From the cell containing the given text, extract its center point as [x, y] coordinate. 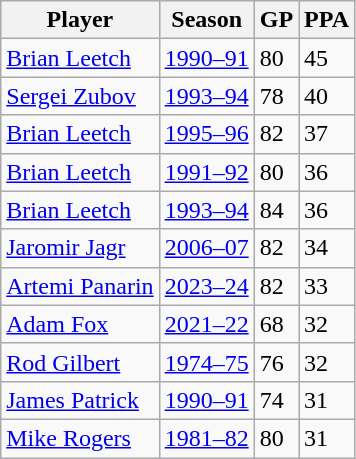
68 [276, 324]
76 [276, 362]
Rod Gilbert [80, 362]
1995–96 [206, 134]
2021–22 [206, 324]
GP [276, 20]
Player [80, 20]
Sergei Zubov [80, 96]
2023–24 [206, 286]
Mike Rogers [80, 438]
1991–92 [206, 172]
Artemi Panarin [80, 286]
33 [327, 286]
Jaromir Jagr [80, 248]
PPA [327, 20]
78 [276, 96]
34 [327, 248]
1981–82 [206, 438]
Adam Fox [80, 324]
1974–75 [206, 362]
Season [206, 20]
37 [327, 134]
2006–07 [206, 248]
45 [327, 58]
74 [276, 400]
84 [276, 210]
40 [327, 96]
James Patrick [80, 400]
